Locate the cell with the specified text and output its (x, y) center coordinate. 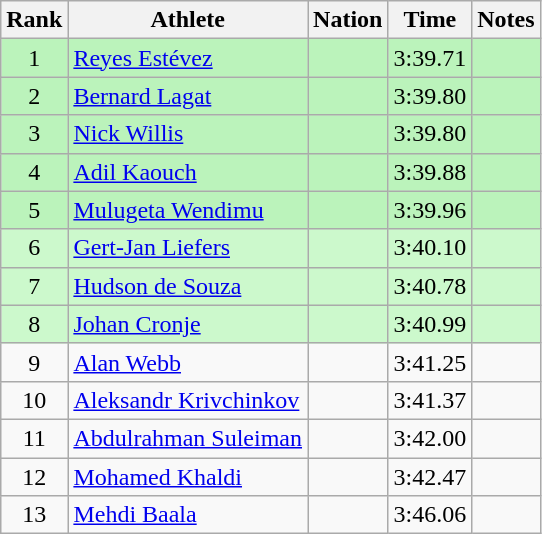
3:46.06 (430, 515)
10 (34, 400)
3:40.10 (430, 248)
3:40.78 (430, 286)
Rank (34, 20)
3 (34, 134)
3:42.47 (430, 477)
Adil Kaouch (188, 172)
5 (34, 210)
Nick Willis (188, 134)
Mulugeta Wendimu (188, 210)
3:39.71 (430, 58)
12 (34, 477)
Aleksandr Krivchinkov (188, 400)
1 (34, 58)
Alan Webb (188, 362)
Gert-Jan Liefers (188, 248)
Reyes Estévez (188, 58)
Time (430, 20)
Athlete (188, 20)
2 (34, 96)
8 (34, 324)
Johan Cronje (188, 324)
Bernard Lagat (188, 96)
4 (34, 172)
3:40.99 (430, 324)
Hudson de Souza (188, 286)
13 (34, 515)
3:42.00 (430, 438)
Nation (348, 20)
7 (34, 286)
11 (34, 438)
3:39.88 (430, 172)
Mohamed Khaldi (188, 477)
9 (34, 362)
Notes (506, 20)
3:41.37 (430, 400)
3:41.25 (430, 362)
Mehdi Baala (188, 515)
3:39.96 (430, 210)
6 (34, 248)
Abdulrahman Suleiman (188, 438)
